Determine the [X, Y] coordinate at the center of the cell enclosing the given text.  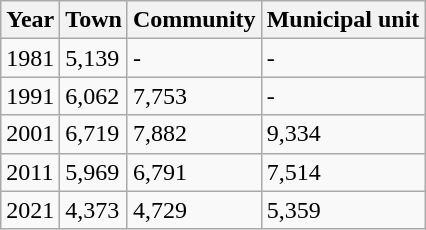
2011 [30, 172]
4,729 [194, 210]
Town [94, 20]
6,791 [194, 172]
9,334 [343, 134]
7,882 [194, 134]
7,514 [343, 172]
5,139 [94, 58]
Municipal unit [343, 20]
5,969 [94, 172]
6,062 [94, 96]
Community [194, 20]
Year [30, 20]
1991 [30, 96]
2001 [30, 134]
2021 [30, 210]
1981 [30, 58]
7,753 [194, 96]
6,719 [94, 134]
5,359 [343, 210]
4,373 [94, 210]
